Output the [X, Y] coordinate of the center of the cell containing the given text.  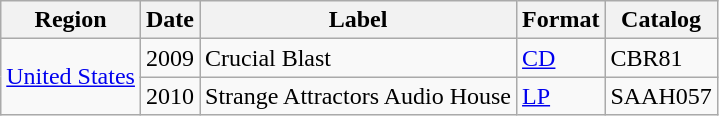
CD [561, 58]
Date [170, 20]
Catalog [661, 20]
Crucial Blast [358, 58]
Strange Attractors Audio House [358, 96]
Label [358, 20]
2009 [170, 58]
2010 [170, 96]
LP [561, 96]
United States [71, 77]
Region [71, 20]
CBR81 [661, 58]
Format [561, 20]
SAAH057 [661, 96]
